Return the (x, y) coordinate for the center point of the cell that contains the specified text.  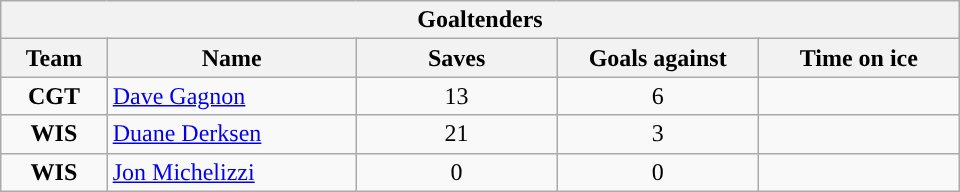
6 (658, 96)
21 (456, 134)
Team (54, 58)
CGT (54, 96)
Dave Gagnon (232, 96)
Saves (456, 58)
Duane Derksen (232, 134)
3 (658, 134)
Name (232, 58)
Jon Michelizzi (232, 172)
Goaltenders (480, 20)
Time on ice (858, 58)
13 (456, 96)
Goals against (658, 58)
